Find where the given text appears and provide that cell's center as (X, Y) coordinate. 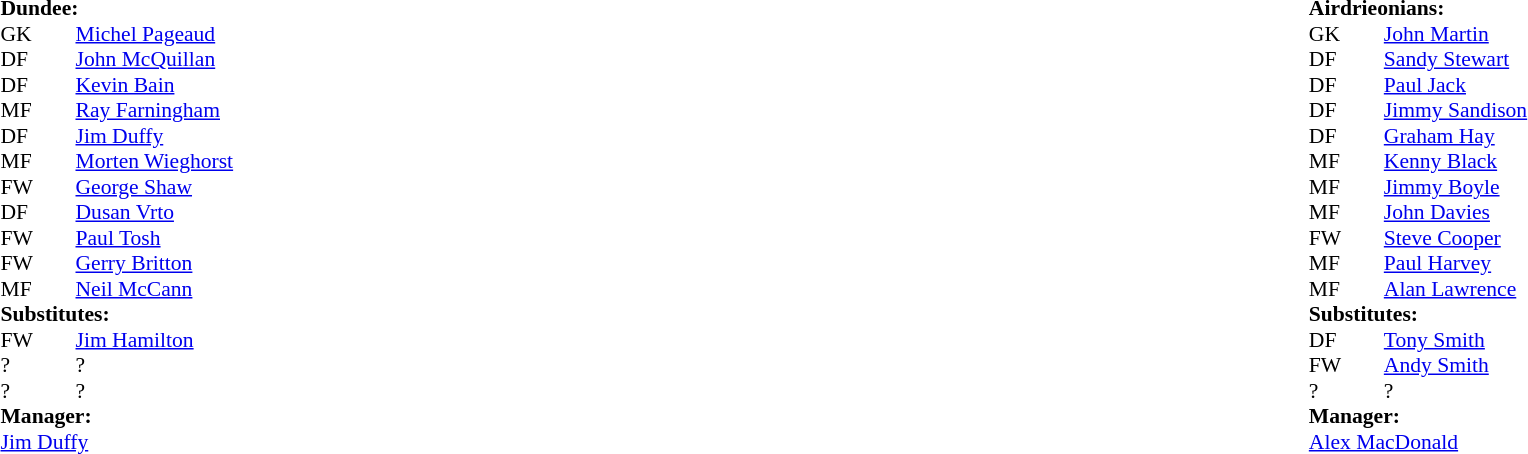
Kevin Bain (155, 85)
Tony Smith (1456, 340)
Dusan Vrto (155, 213)
Alan Lawrence (1456, 289)
Kenny Black (1456, 161)
Gerry Britton (155, 263)
Paul Tosh (155, 238)
John Martin (1456, 34)
Morten Wieghorst (155, 161)
Paul Jack (1456, 85)
Paul Harvey (1456, 263)
Andy Smith (1456, 365)
John Davies (1456, 213)
Jim Duffy (155, 136)
Ray Farningham (155, 111)
Michel Pageaud (155, 34)
Jimmy Boyle (1456, 187)
Neil McCann (155, 289)
Graham Hay (1456, 136)
Sandy Stewart (1456, 59)
George Shaw (155, 187)
Jim Hamilton (155, 340)
Jimmy Sandison (1456, 111)
Steve Cooper (1456, 238)
John McQuillan (155, 59)
